Return (X, Y) of the center of cell containing provided text 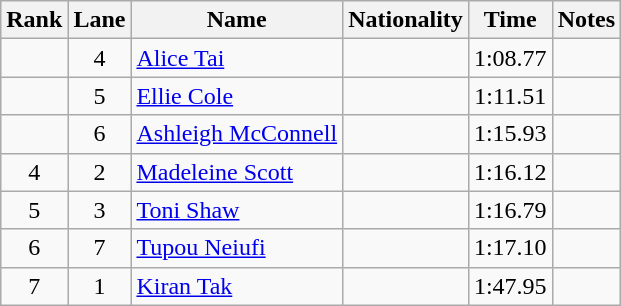
1:17.10 (510, 248)
Tupou Neiufi (237, 248)
Toni Shaw (237, 210)
Name (237, 20)
Ashleigh McConnell (237, 134)
Madeleine Scott (237, 172)
1:16.79 (510, 210)
1:47.95 (510, 286)
1 (100, 286)
Lane (100, 20)
1:08.77 (510, 58)
1:15.93 (510, 134)
Alice Tai (237, 58)
1:16.12 (510, 172)
Nationality (406, 20)
Kiran Tak (237, 286)
Ellie Cole (237, 96)
3 (100, 210)
Time (510, 20)
Rank (34, 20)
2 (100, 172)
Notes (586, 20)
1:11.51 (510, 96)
